For the text-containing cell, return its midpoint in (X, Y) coordinate format. 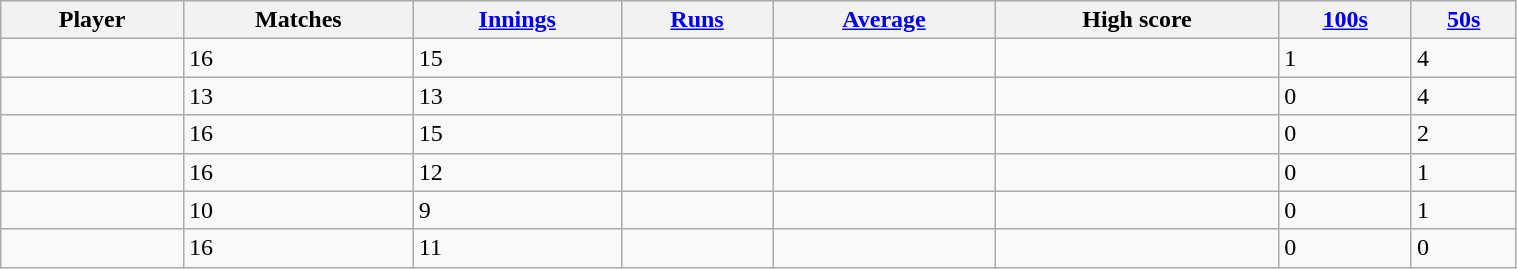
11 (517, 248)
Average (884, 20)
10 (298, 210)
100s (1346, 20)
50s (1464, 20)
High score (1137, 20)
Matches (298, 20)
Player (92, 20)
Innings (517, 20)
Runs (697, 20)
9 (517, 210)
2 (1464, 134)
12 (517, 172)
